Pinpoint the cell where the given text exists, returning its [X, Y] midpoint coordinate. 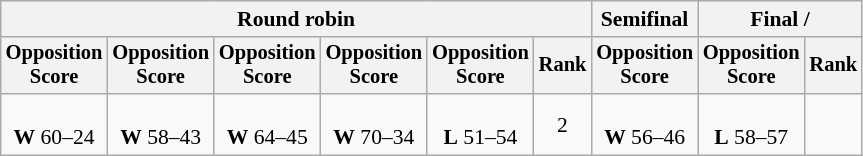
L 51–54 [480, 124]
W 64–45 [268, 124]
Round robin [296, 19]
W 70–34 [374, 124]
W 58–43 [160, 124]
Final / [780, 19]
L 58–57 [752, 124]
W 56–46 [644, 124]
W 60–24 [54, 124]
2 [563, 124]
Semifinal [644, 19]
